Determine the [X, Y] coordinate at the center of the cell enclosing the given text.  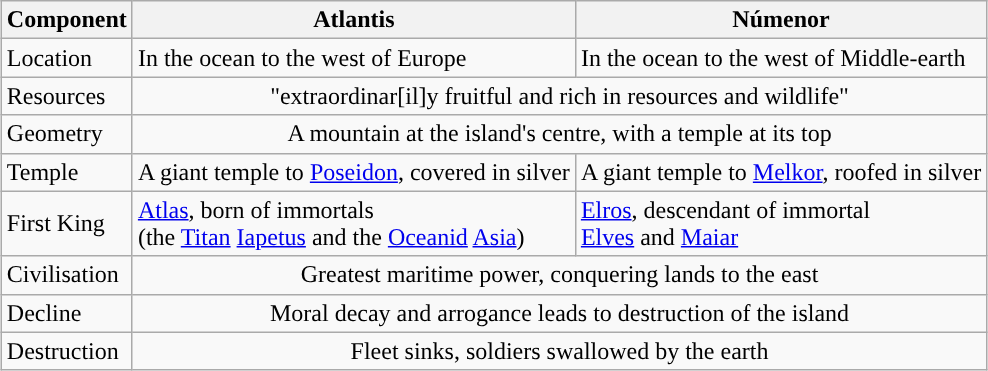
Fleet sinks, soldiers swallowed by the earth [559, 351]
Geometry [66, 134]
A giant temple to Melkor, roofed in silver [780, 172]
Greatest maritime power, conquering lands to the east [559, 275]
Atlantis [354, 20]
Decline [66, 313]
"extraordinar[il]y fruitful and rich in resources and wildlife" [559, 96]
Destruction [66, 351]
Location [66, 58]
Elros, descendant of immortalElves and Maiar [780, 224]
Civilisation [66, 275]
Component [66, 20]
In the ocean to the west of Europe [354, 58]
A mountain at the island's centre, with a temple at its top [559, 134]
In the ocean to the west of Middle-earth [780, 58]
Resources [66, 96]
Atlas, born of immortals(the Titan Iapetus and the Oceanid Asia) [354, 224]
Temple [66, 172]
First King [66, 224]
A giant temple to Poseidon, covered in silver [354, 172]
Númenor [780, 20]
Moral decay and arrogance leads to destruction of the island [559, 313]
